Extract the [X, Y] coordinate from the center of the cell holding the provided text.  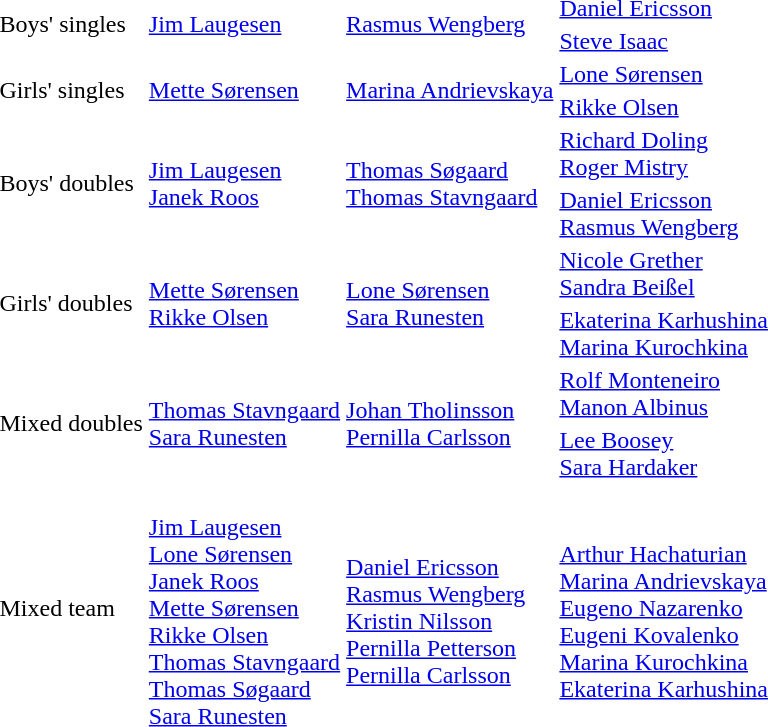
Marina Andrievskaya [450, 90]
Jim Laugesen Janek Roos [244, 184]
Johan Tholinsson Pernilla Carlsson [450, 424]
Thomas Søgaard Thomas Stavngaard [450, 184]
Thomas Stavngaard Sara Runesten [244, 424]
Mette Sørensen Rikke Olsen [244, 304]
Mette Sørensen [244, 90]
Lone Sørensen Sara Runesten [450, 304]
